Detect which cell encompasses the target text, then output its (X, Y) center coordinate. 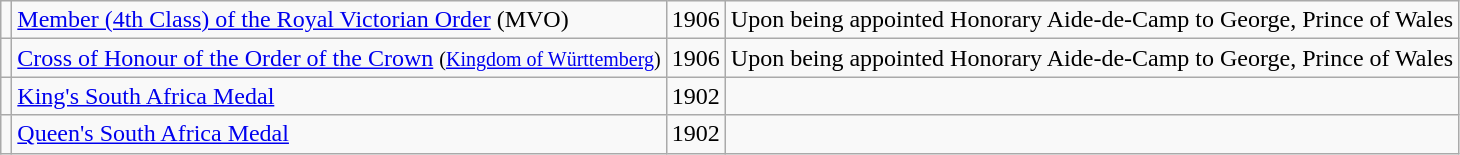
Cross of Honour of the Order of the Crown (Kingdom of Württemberg) (339, 58)
Queen's South Africa Medal (339, 134)
King's South Africa Medal (339, 96)
Member (4th Class) of the Royal Victorian Order (MVO) (339, 20)
